Extract the [x, y] coordinate from the center of the cell holding the provided text.  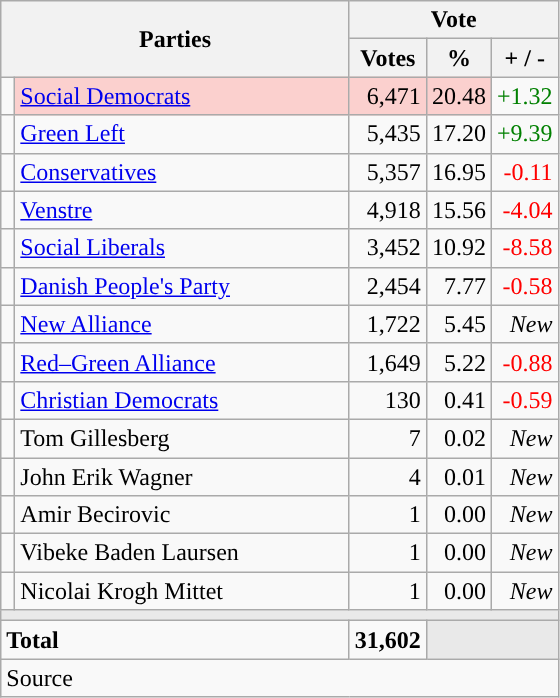
-8.58 [524, 248]
130 [388, 400]
0.41 [458, 400]
-4.04 [524, 210]
-0.59 [524, 400]
Total [176, 640]
16.95 [458, 172]
Votes [388, 58]
Tom Gillesberg [182, 438]
Source [280, 678]
Green Left [182, 134]
John Erik Wagner [182, 477]
1,722 [388, 324]
7 [388, 438]
Nicolai Krogh Mittet [182, 591]
Danish People's Party [182, 286]
New Alliance [182, 324]
5.22 [458, 362]
+ / - [524, 58]
Amir Becirovic [182, 515]
5,357 [388, 172]
-0.58 [524, 286]
5.45 [458, 324]
+9.39 [524, 134]
4 [388, 477]
31,602 [388, 640]
1,649 [388, 362]
Vibeke Baden Laursen [182, 553]
+1.32 [524, 96]
-0.88 [524, 362]
Social Democrats [182, 96]
15.56 [458, 210]
5,435 [388, 134]
6,471 [388, 96]
% [458, 58]
Vote [454, 20]
4,918 [388, 210]
Christian Democrats [182, 400]
Parties [176, 39]
3,452 [388, 248]
7.77 [458, 286]
2,454 [388, 286]
Venstre [182, 210]
0.02 [458, 438]
Red–Green Alliance [182, 362]
-0.11 [524, 172]
Social Liberals [182, 248]
Conservatives [182, 172]
0.01 [458, 477]
17.20 [458, 134]
10.92 [458, 248]
20.48 [458, 96]
